Output the (x, y) coordinate of the center of the cell containing the given text.  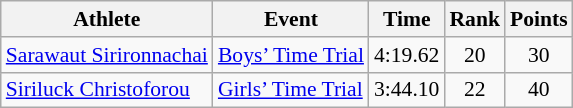
Siriluck Christoforou (107, 90)
Time (406, 19)
Boys’ Time Trial (291, 55)
3:44.10 (406, 90)
Rank (474, 19)
30 (539, 55)
4:19.62 (406, 55)
Points (539, 19)
Athlete (107, 19)
Event (291, 19)
40 (539, 90)
22 (474, 90)
Sarawaut Sirironnachai (107, 55)
Girls’ Time Trial (291, 90)
20 (474, 55)
